Pinpoint the cell where the given text exists, returning its (X, Y) midpoint coordinate. 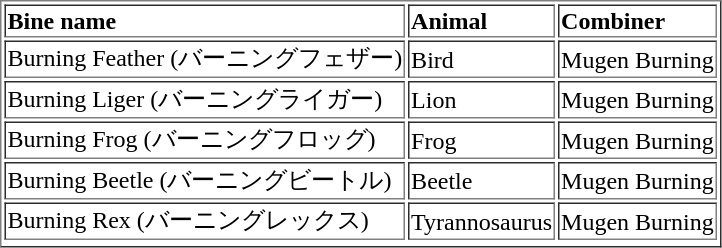
Lion (482, 100)
Burning Frog (バーニングフロッグ) (204, 141)
Combiner (638, 20)
Burning Beetle (バーニングビートル) (204, 181)
Beetle (482, 181)
Bird (482, 59)
Tyrannosaurus (482, 221)
Burning Feather (バーニングフェザー) (204, 59)
Bine name (204, 20)
Burning Rex (バーニングレックス) (204, 221)
Animal (482, 20)
Frog (482, 141)
Burning Liger (バーニングライガー) (204, 100)
